Search for the cell housing the specified text and yield its [X, Y] center coordinate. 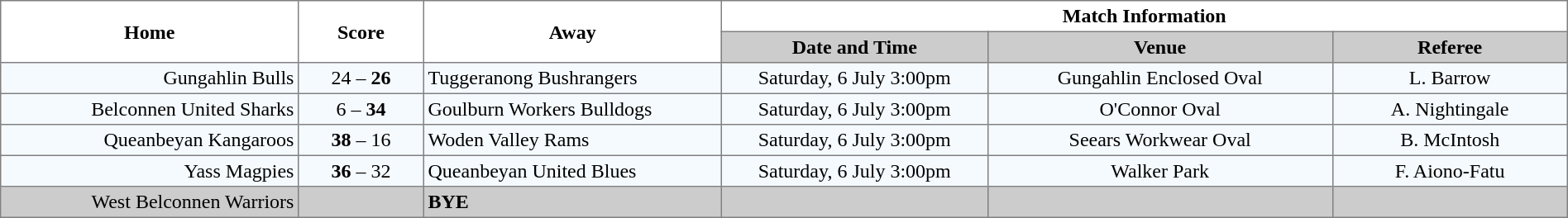
O'Connor Oval [1159, 109]
Score [361, 31]
West Belconnen Warriors [150, 202]
Referee [1450, 47]
Goulburn Workers Bulldogs [572, 109]
Walker Park [1159, 171]
38 – 16 [361, 140]
Woden Valley Rams [572, 140]
Away [572, 31]
Belconnen United Sharks [150, 109]
Home [150, 31]
BYE [572, 202]
Gungahlin Enclosed Oval [1159, 78]
L. Barrow [1450, 78]
Queanbeyan United Blues [572, 171]
Tuggeranong Bushrangers [572, 78]
24 – 26 [361, 78]
6 – 34 [361, 109]
Gungahlin Bulls [150, 78]
Date and Time [854, 47]
A. Nightingale [1450, 109]
Yass Magpies [150, 171]
Match Information [1145, 17]
36 – 32 [361, 171]
Queanbeyan Kangaroos [150, 140]
F. Aiono-Fatu [1450, 171]
Seears Workwear Oval [1159, 140]
Venue [1159, 47]
B. McIntosh [1450, 140]
